Identify which cell holds the provided text, then report its [x, y] central coordinate. 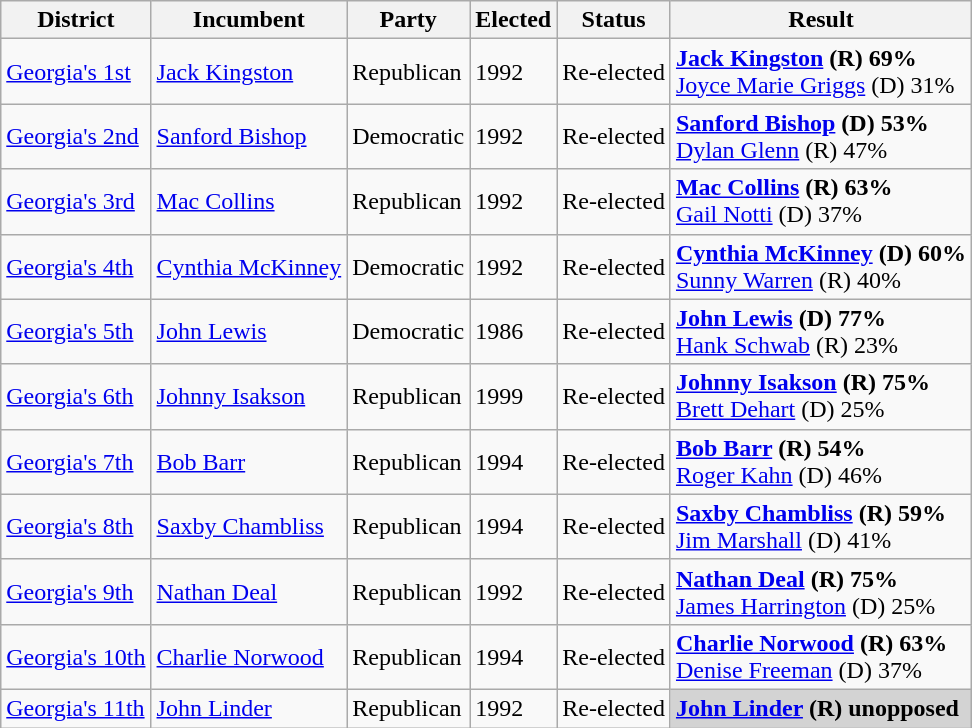
Incumbent [249, 20]
Cynthia McKinney (D) 60%Sunny Warren (R) 40% [820, 266]
Georgia's 10th [76, 656]
Georgia's 3rd [76, 202]
Johnny Isakson [249, 396]
Georgia's 1st [76, 72]
Bob Barr [249, 462]
John Linder (R) unopposed [820, 708]
Result [820, 20]
Georgia's 5th [76, 332]
Bob Barr (R) 54%Roger Kahn (D) 46% [820, 462]
Charlie Norwood (R) 63%Denise Freeman (D) 37% [820, 656]
Georgia's 11th [76, 708]
John Lewis [249, 332]
1999 [514, 396]
Mac Collins (R) 63%Gail Notti (D) 37% [820, 202]
Georgia's 2nd [76, 136]
Mac Collins [249, 202]
Charlie Norwood [249, 656]
Sanford Bishop (D) 53%Dylan Glenn (R) 47% [820, 136]
Sanford Bishop [249, 136]
John Lewis (D) 77%Hank Schwab (R) 23% [820, 332]
District [76, 20]
Georgia's 6th [76, 396]
Nathan Deal [249, 592]
Nathan Deal (R) 75%James Harrington (D) 25% [820, 592]
Johnny Isakson (R) 75%Brett Dehart (D) 25% [820, 396]
Saxby Chambliss [249, 526]
Georgia's 9th [76, 592]
Jack Kingston [249, 72]
Jack Kingston (R) 69%Joyce Marie Griggs (D) 31% [820, 72]
Elected [514, 20]
Georgia's 8th [76, 526]
Saxby Chambliss (R) 59%Jim Marshall (D) 41% [820, 526]
Georgia's 4th [76, 266]
Cynthia McKinney [249, 266]
John Linder [249, 708]
Status [614, 20]
Party [408, 20]
1986 [514, 332]
Georgia's 7th [76, 462]
